Find where the given text appears and provide that cell's center as (x, y) coordinate. 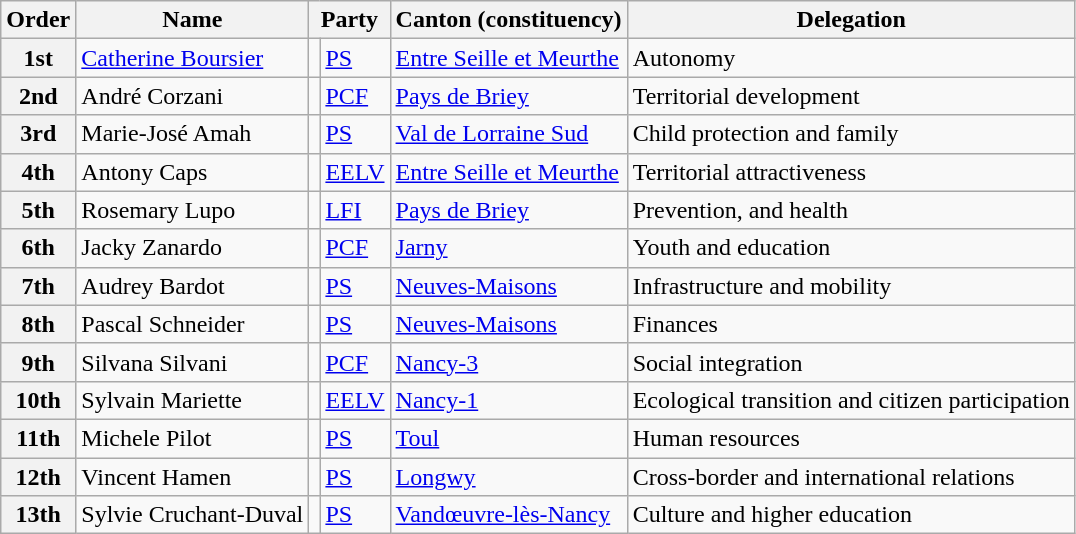
Longwy (508, 477)
Territorial attractiveness (851, 172)
11th (38, 438)
5th (38, 210)
Autonomy (851, 58)
2nd (38, 96)
7th (38, 286)
Val de Lorraine Sud (508, 134)
Nancy-1 (508, 400)
Party (350, 20)
Finances (851, 324)
Ecological transition and citizen participation (851, 400)
Human resources (851, 438)
Jarny (508, 248)
Nancy-3 (508, 362)
Vincent Hamen (192, 477)
Order (38, 20)
Toul (508, 438)
André Corzani (192, 96)
Prevention, and health (851, 210)
Jacky Zanardo (192, 248)
Silvana Silvani (192, 362)
10th (38, 400)
13th (38, 515)
8th (38, 324)
Culture and higher education (851, 515)
Canton (constituency) (508, 20)
Michele Pilot (192, 438)
9th (38, 362)
Name (192, 20)
Vandœuvre-lès-Nancy (508, 515)
3rd (38, 134)
4th (38, 172)
Sylvain Mariette (192, 400)
Cross-border and international relations (851, 477)
Rosemary Lupo (192, 210)
Infrastructure and mobility (851, 286)
Sylvie Cruchant-Duval (192, 515)
Delegation (851, 20)
6th (38, 248)
Marie-José Amah (192, 134)
Social integration (851, 362)
12th (38, 477)
Territorial development (851, 96)
1st (38, 58)
Catherine Boursier (192, 58)
Pascal Schneider (192, 324)
Youth and education (851, 248)
Antony Caps (192, 172)
LFI (355, 210)
Child protection and family (851, 134)
Audrey Bardot (192, 286)
